From the cell containing the given text, extract its center point as [X, Y] coordinate. 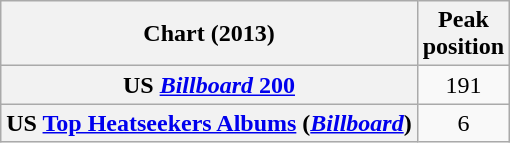
6 [463, 123]
Peakposition [463, 34]
US Billboard 200 [209, 85]
191 [463, 85]
Chart (2013) [209, 34]
US Top Heatseekers Albums (Billboard) [209, 123]
